Detect which cell encompasses the target text, then output its [X, Y] center coordinate. 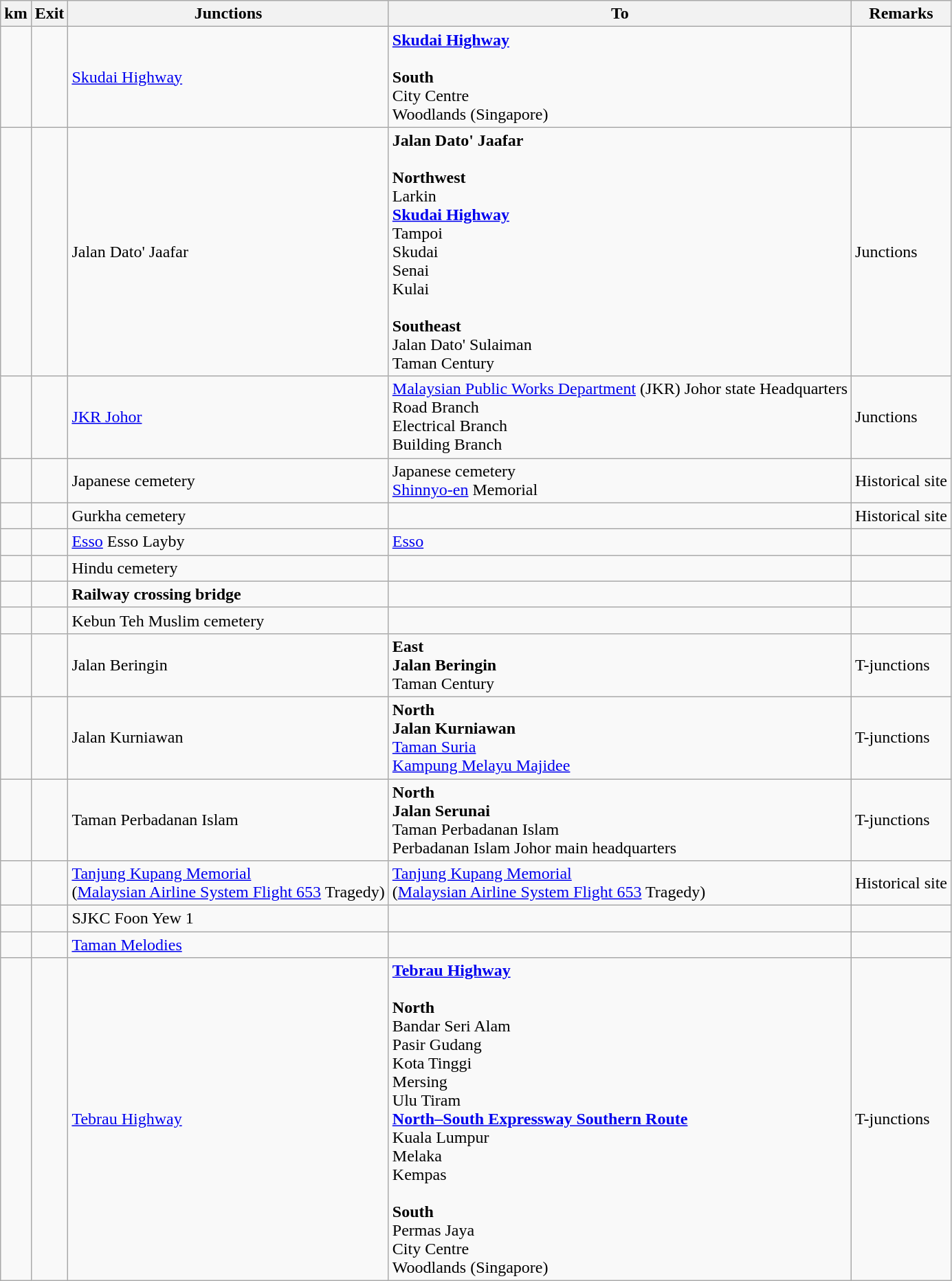
NorthJalan KurniawanTaman SuriaKampung Melayu Majidee [620, 737]
Hindu cemetery [228, 568]
Esso [620, 542]
Jalan Beringin [228, 665]
Kebun Teh Muslim cemetery [228, 620]
Malaysian Public Works Department (JKR) Johor state HeadquartersRoad BranchElectrical BranchBuilding Branch [620, 417]
Remarks [902, 14]
NorthJalan SerunaiTaman Perbadanan IslamPerbadanan Islam Johor main headquarters [620, 820]
Taman Perbadanan Islam [228, 820]
Exit [49, 14]
To [620, 14]
EastJalan BeringinTaman Century [620, 665]
Gurkha cemetery [228, 516]
Japanese cemeteryShinnyo-en Memorial [620, 480]
Skudai HighwaySouthCity CentreWoodlands (Singapore) [620, 77]
Jalan Kurniawan [228, 737]
Esso Esso Layby [228, 542]
km [16, 14]
Railway crossing bridge [228, 594]
SJKC Foon Yew 1 [228, 919]
Skudai Highway [228, 77]
Jalan Dato' Jaafar [228, 252]
Tebrau Highway [228, 1119]
Jalan Dato' JaafarNorthwestLarkin Skudai Highway Tampoi Skudai Senai KulaiSoutheastJalan Dato' SulaimanTaman Century [620, 252]
Japanese cemetery [228, 480]
JKR Johor [228, 417]
Taman Melodies [228, 945]
